Capture the cell that displays the provided text and extract its (X, Y) central coordinate. 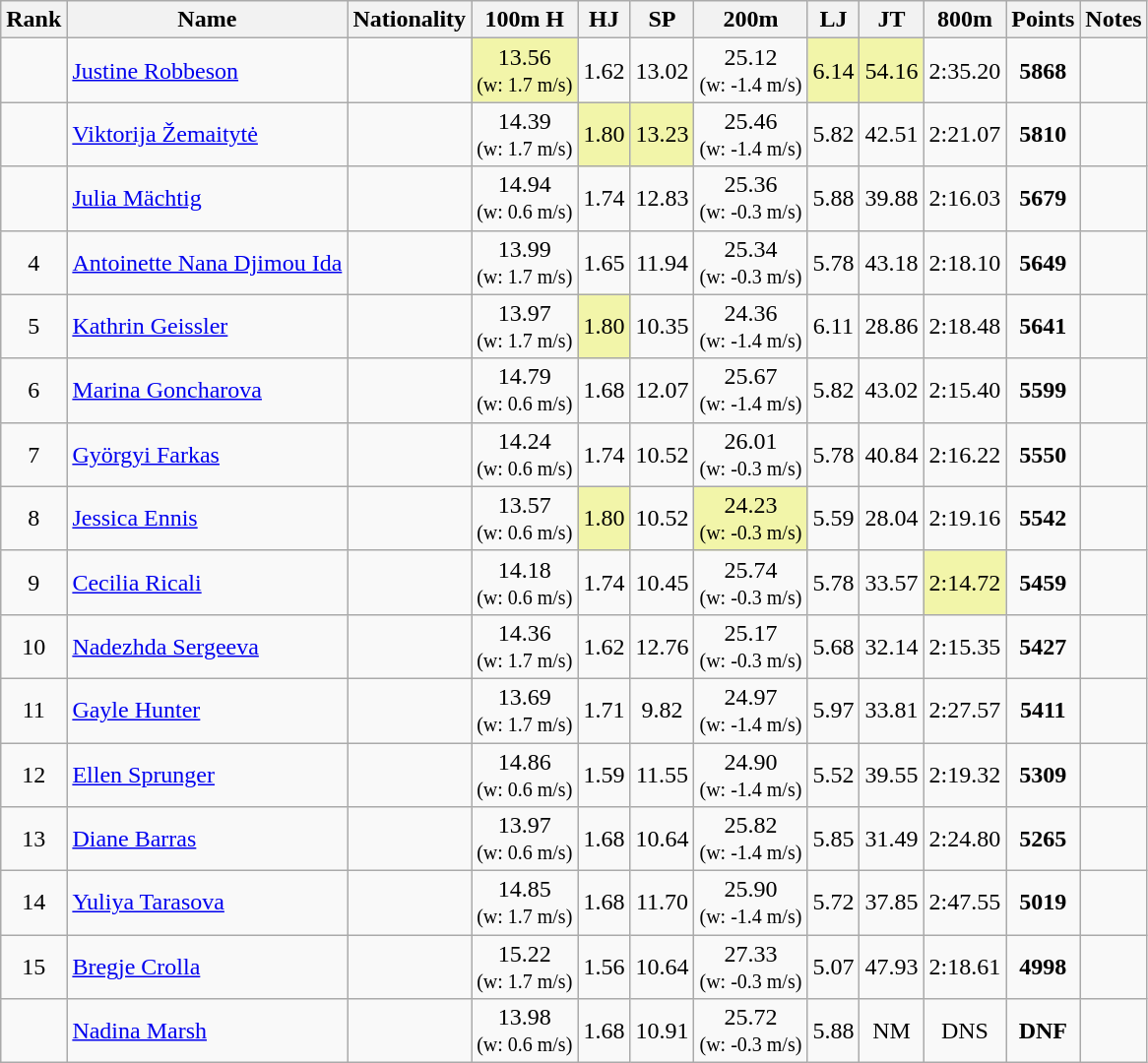
DNS (965, 1032)
5.68 (833, 646)
14.94(w: 0.6 m/s) (525, 199)
Diane Barras (207, 839)
25.67(w: -1.4 m/s) (750, 390)
2:16.03 (965, 199)
2:47.55 (965, 904)
9 (33, 583)
Justine Robbeson (207, 71)
13.99(w: 1.7 m/s) (525, 262)
2:27.57 (965, 711)
13 (33, 839)
Ellen Sprunger (207, 774)
5641 (1044, 327)
5599 (1044, 390)
40.84 (892, 455)
43.18 (892, 262)
2:18.48 (965, 327)
2:35.20 (965, 71)
14.36(w: 1.7 m/s) (525, 646)
JT (892, 20)
1.56 (605, 967)
39.88 (892, 199)
39.55 (892, 774)
13.56(w: 1.7 m/s) (525, 71)
5542 (1044, 518)
5810 (1044, 134)
10.45 (662, 583)
14.86(w: 0.6 m/s) (525, 774)
5.72 (833, 904)
14.24(w: 0.6 m/s) (525, 455)
13.97(w: 0.6 m/s) (525, 839)
5550 (1044, 455)
SP (662, 20)
33.81 (892, 711)
Bregje Crolla (207, 967)
14.18(w: 0.6 m/s) (525, 583)
5868 (1044, 71)
Viktorija Žemaitytė (207, 134)
DNF (1044, 1032)
5265 (1044, 839)
13.97(w: 1.7 m/s) (525, 327)
4998 (1044, 967)
37.85 (892, 904)
Nationality (410, 20)
5459 (1044, 583)
12.83 (662, 199)
12.76 (662, 646)
43.02 (892, 390)
11.55 (662, 774)
5.52 (833, 774)
Nadezhda Sergeeva (207, 646)
Cecilia Ricali (207, 583)
HJ (605, 20)
11 (33, 711)
13.69(w: 1.7 m/s) (525, 711)
6 (33, 390)
2:21.07 (965, 134)
14.79(w: 0.6 m/s) (525, 390)
26.01(w: -0.3 m/s) (750, 455)
12.07 (662, 390)
5309 (1044, 774)
2:15.40 (965, 390)
Jessica Ennis (207, 518)
LJ (833, 20)
24.97(w: -1.4 m/s) (750, 711)
Gayle Hunter (207, 711)
5.59 (833, 518)
54.16 (892, 71)
25.46(w: -1.4 m/s) (750, 134)
800m (965, 20)
14 (33, 904)
5019 (1044, 904)
2:18.10 (965, 262)
11.94 (662, 262)
25.34(w: -0.3 m/s) (750, 262)
Rank (33, 20)
12 (33, 774)
32.14 (892, 646)
9.82 (662, 711)
33.57 (892, 583)
5.97 (833, 711)
Points (1044, 20)
5.07 (833, 967)
8 (33, 518)
24.90(w: -1.4 m/s) (750, 774)
25.82(w: -1.4 m/s) (750, 839)
Györgyi Farkas (207, 455)
1.71 (605, 711)
31.49 (892, 839)
6.11 (833, 327)
Notes (1114, 20)
Yuliya Tarasova (207, 904)
15.22(w: 1.7 m/s) (525, 967)
24.36(w: -1.4 m/s) (750, 327)
5.85 (833, 839)
Name (207, 20)
13.02 (662, 71)
10.91 (662, 1032)
5 (33, 327)
28.04 (892, 518)
4 (33, 262)
14.85(w: 1.7 m/s) (525, 904)
100m H (525, 20)
6.14 (833, 71)
42.51 (892, 134)
14.39(w: 1.7 m/s) (525, 134)
2:19.16 (965, 518)
1.65 (605, 262)
25.17(w: -0.3 m/s) (750, 646)
15 (33, 967)
13.98(w: 0.6 m/s) (525, 1032)
24.23(w: -0.3 m/s) (750, 518)
7 (33, 455)
2:19.32 (965, 774)
10 (33, 646)
25.72(w: -0.3 m/s) (750, 1032)
5411 (1044, 711)
NM (892, 1032)
2:18.61 (965, 967)
2:14.72 (965, 583)
25.74(w: -0.3 m/s) (750, 583)
200m (750, 20)
11.70 (662, 904)
1.59 (605, 774)
25.90(w: -1.4 m/s) (750, 904)
Kathrin Geissler (207, 327)
13.57(w: 0.6 m/s) (525, 518)
5679 (1044, 199)
2:15.35 (965, 646)
Marina Goncharova (207, 390)
28.86 (892, 327)
47.93 (892, 967)
2:16.22 (965, 455)
Nadina Marsh (207, 1032)
13.23 (662, 134)
2:24.80 (965, 839)
Julia Mächtig (207, 199)
Antoinette Nana Djimou Ida (207, 262)
27.33(w: -0.3 m/s) (750, 967)
25.12(w: -1.4 m/s) (750, 71)
10.35 (662, 327)
25.36(w: -0.3 m/s) (750, 199)
5427 (1044, 646)
5649 (1044, 262)
